Search for the cell housing the specified text and yield its [x, y] center coordinate. 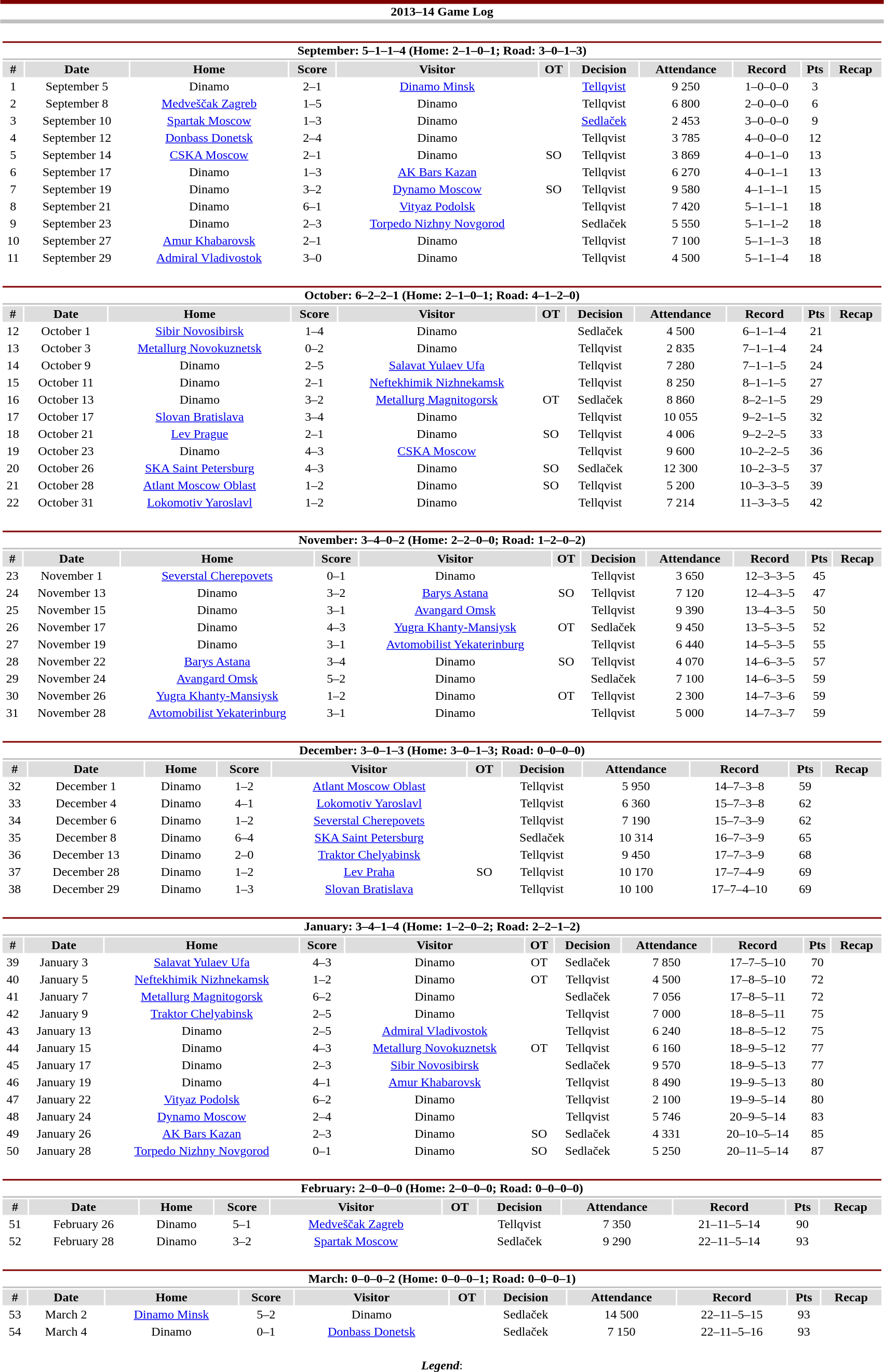
5 [13, 155]
17–7–5–10 [758, 963]
February 28 [84, 1241]
3 785 [686, 138]
90 [802, 1224]
January 7 [64, 997]
5–1–1–3 [767, 241]
85 [818, 1134]
January 13 [64, 1031]
September 12 [77, 138]
Lev Praha [369, 872]
January 26 [64, 1134]
8 490 [667, 1082]
2–0 [244, 855]
January 9 [64, 1014]
5–1–1–4 [767, 258]
12 300 [680, 468]
February: 2–0–0–0 (Home: 2–0–0–0; Road: 0–0–0–0) [441, 1189]
6 160 [667, 1048]
September 17 [77, 172]
2 453 [686, 121]
17–8–5–10 [758, 979]
10 170 [636, 872]
2 [13, 103]
28 [12, 661]
11 [13, 258]
December 4 [86, 804]
7 280 [680, 365]
57 [819, 661]
6 800 [686, 103]
February 26 [84, 1224]
18–8–5–11 [758, 1014]
December 8 [86, 838]
7 190 [636, 820]
2 100 [667, 1100]
22–11–5–15 [732, 1315]
14–7–3–7 [770, 713]
November 15 [72, 610]
January: 3–4–1–4 (Home: 1–2–0–2; Road: 2–2–1–2) [441, 927]
7 [13, 190]
7–1–1–4 [765, 349]
8 250 [680, 383]
51 [15, 1224]
7 000 [667, 1014]
17–7–4–10 [739, 889]
10–3–3–5 [765, 486]
September 21 [77, 206]
October 13 [65, 399]
March: 0–0–0–2 (Home: 0–0–0–1; Road: 0–0–0–1) [441, 1279]
23 [12, 576]
7 420 [686, 206]
11–3–3–5 [765, 502]
8 [13, 206]
September 27 [77, 241]
3–0 [312, 258]
16–7–3–9 [739, 838]
6 270 [686, 172]
October 1 [65, 331]
25 [12, 610]
8 860 [680, 399]
7 850 [667, 963]
October 26 [65, 468]
5 746 [667, 1116]
19 [12, 451]
3 650 [690, 576]
12–4–3–5 [770, 593]
9 570 [667, 1065]
40 [12, 979]
December: 3–0–1–3 (Home: 3–0–1–3; Road: 0–0–0–0) [441, 750]
0–2 [315, 349]
October 9 [65, 365]
November 17 [72, 627]
September 10 [77, 121]
November 19 [72, 645]
January 28 [64, 1151]
6 360 [636, 804]
34 [15, 820]
4 331 [667, 1134]
17–7–4–9 [739, 872]
14–5–3–5 [770, 645]
6–1–1–4 [765, 331]
19–9–5–14 [758, 1100]
14–7–3–8 [739, 786]
September 5 [77, 87]
14 [12, 365]
5–1 [242, 1224]
5 250 [667, 1151]
4–0–0–0 [767, 138]
November 26 [72, 696]
38 [15, 889]
31 [12, 713]
14–7–3–6 [770, 696]
22 [12, 502]
October 21 [65, 434]
October 11 [65, 383]
9 580 [686, 190]
14 500 [622, 1315]
2 300 [690, 696]
5–1–1–2 [767, 224]
1–0–0–0 [767, 87]
4–1–1–1 [767, 190]
November 13 [72, 593]
5 200 [680, 486]
35 [15, 838]
November 22 [72, 661]
Lev Prague [199, 434]
January 24 [64, 1116]
48 [12, 1116]
7 056 [667, 997]
70 [818, 963]
87 [818, 1151]
10 [13, 241]
20 [12, 468]
4–0–1–0 [767, 155]
16 [12, 399]
17 [12, 417]
1 [13, 87]
December 28 [86, 872]
10 100 [636, 889]
November: 3–4–0–2 (Home: 2–2–0–0; Road: 1–2–0–2) [441, 540]
21–11–5–14 [729, 1224]
10–2–2–5 [765, 451]
26 [12, 627]
March 2 [66, 1315]
March 4 [66, 1331]
7 350 [617, 1224]
December 29 [86, 889]
October 31 [65, 502]
9 600 [680, 451]
November 28 [72, 713]
4 006 [680, 434]
41 [12, 997]
9 290 [617, 1241]
1–4 [315, 331]
19–9–5–13 [758, 1082]
20–9–5–14 [758, 1116]
6–4 [244, 838]
January 15 [64, 1048]
18–8–5–12 [758, 1031]
1–5 [312, 103]
January 22 [64, 1100]
2–0–0–0 [767, 103]
6 440 [690, 645]
49 [12, 1134]
6–1 [312, 206]
18–9–5–13 [758, 1065]
January 3 [64, 963]
9–2–2–5 [765, 434]
53 [15, 1315]
13–4–3–5 [770, 610]
20–10–5–14 [758, 1134]
3–0–0–0 [767, 121]
October 3 [65, 349]
4 070 [690, 661]
65 [805, 838]
September 23 [77, 224]
30 [12, 696]
15–7–3–9 [739, 820]
9 250 [686, 87]
October: 6–2–2–1 (Home: 2–1–0–1; Road: 4–1–2–0) [441, 295]
September 19 [77, 190]
January 5 [64, 979]
5–1–1–1 [767, 206]
12–3–3–5 [770, 576]
55 [819, 645]
4–0–1–1 [767, 172]
54 [15, 1331]
13–5–3–5 [770, 627]
7 150 [622, 1331]
83 [818, 1116]
17–8–5–11 [758, 997]
8–1–1–5 [765, 383]
17–7–3–9 [739, 855]
9 390 [690, 610]
6 240 [667, 1031]
September 14 [77, 155]
68 [805, 855]
8–2–1–5 [765, 399]
3 869 [686, 155]
September 8 [77, 103]
2013–14 Game Log [442, 11]
October 17 [65, 417]
September: 5–1–1–4 (Home: 2–1–0–1; Road: 3–0–1–3) [441, 51]
7 214 [680, 502]
November 24 [72, 679]
December 13 [86, 855]
18–9–5–12 [758, 1048]
January 19 [64, 1082]
9–2–1–5 [765, 417]
44 [12, 1048]
September 29 [77, 258]
November 1 [72, 576]
20–11–5–14 [758, 1151]
October 28 [65, 486]
22–11–5–16 [732, 1331]
December 1 [86, 786]
10 055 [680, 417]
22–11–5–14 [729, 1241]
10 314 [636, 838]
46 [12, 1082]
December 6 [86, 820]
5 550 [686, 224]
5 950 [636, 786]
January 17 [64, 1065]
10–2–3–5 [765, 468]
4 [13, 138]
October 23 [65, 451]
7 120 [690, 593]
43 [12, 1031]
2 835 [680, 349]
15–7–3–8 [739, 804]
7–1–1–5 [765, 365]
5 000 [690, 713]
